Provide the [X, Y] coordinate of the cell's center where the given text is located.  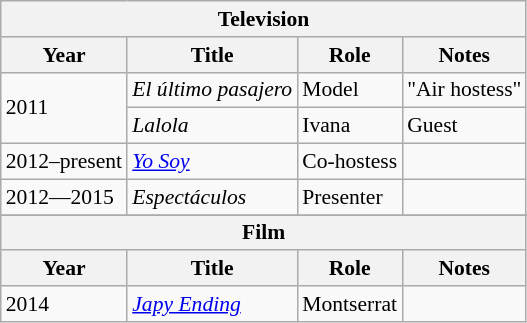
Espectáculos [212, 197]
2012—2015 [64, 197]
2012–present [64, 162]
2011 [64, 108]
Co-hostess [350, 162]
Lalola [212, 126]
El último pasajero [212, 90]
Guest [464, 126]
Japy Ending [212, 304]
Ivana [350, 126]
Film [264, 233]
Model [350, 90]
Montserrat [350, 304]
Television [264, 19]
Yo Soy [212, 162]
"Air hostess" [464, 90]
Presenter [350, 197]
2014 [64, 304]
